Extract the [X, Y] coordinate from the center of the cell holding the provided text.  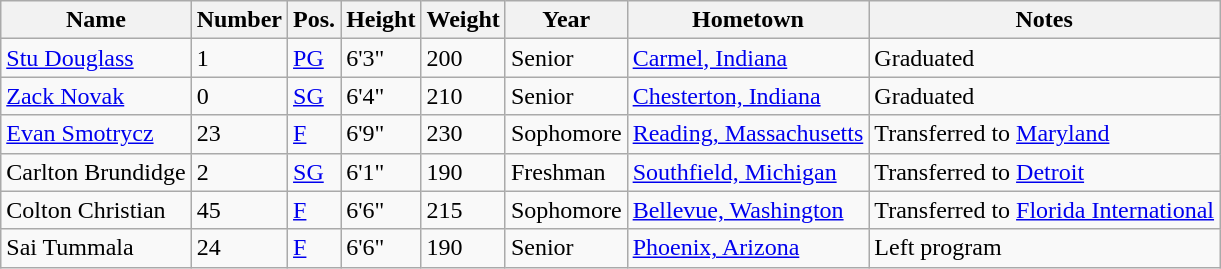
210 [463, 96]
Chesterton, Indiana [748, 96]
PG [314, 58]
Transferred to Florida International [1044, 210]
Zack Novak [96, 96]
Carlton Brundidge [96, 172]
Carmel, Indiana [748, 58]
Phoenix, Arizona [748, 248]
6'9" [381, 134]
Name [96, 20]
200 [463, 58]
Sai Tummala [96, 248]
6'1" [381, 172]
230 [463, 134]
45 [239, 210]
Notes [1044, 20]
23 [239, 134]
24 [239, 248]
0 [239, 96]
Reading, Massachusetts [748, 134]
Pos. [314, 20]
Transferred to Detroit [1044, 172]
Year [566, 20]
Bellevue, Washington [748, 210]
6'4" [381, 96]
Height [381, 20]
2 [239, 172]
Left program [1044, 248]
1 [239, 58]
Stu Douglass [96, 58]
Weight [463, 20]
6'3" [381, 58]
Southfield, Michigan [748, 172]
Evan Smotrycz [96, 134]
Number [239, 20]
215 [463, 210]
Freshman [566, 172]
Hometown [748, 20]
Transferred to Maryland [1044, 134]
Colton Christian [96, 210]
